Output the (x, y) coordinate of the center of the cell containing the given text.  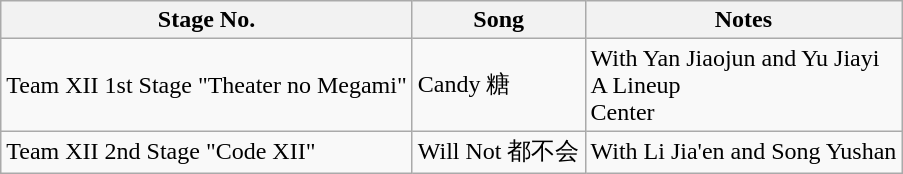
With Yan Jiaojun and Yu Jiayi A Lineup Center (744, 85)
Notes (744, 20)
Song (498, 20)
Will Not 都不会 (498, 152)
With Li Jia'en and Song Yushan (744, 152)
Stage No. (207, 20)
Team XII 1st Stage "Theater no Megami" (207, 85)
Team XII 2nd Stage "Code XII" (207, 152)
Candy 糖 (498, 85)
